Output the [x, y] coordinate of the center of the cell containing the given text.  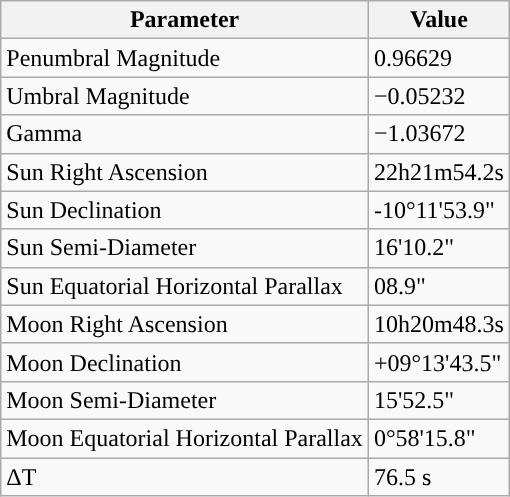
+09°13'43.5" [438, 362]
08.9" [438, 286]
0.96629 [438, 58]
ΔT [185, 477]
0°58'15.8" [438, 438]
22h21m54.2s [438, 172]
Moon Semi-Diameter [185, 400]
Sun Right Ascension [185, 172]
10h20m48.3s [438, 324]
Sun Declination [185, 210]
15'52.5" [438, 400]
Moon Right Ascension [185, 324]
Sun Equatorial Horizontal Parallax [185, 286]
Value [438, 20]
16'10.2" [438, 248]
−0.05232 [438, 96]
Gamma [185, 134]
Moon Declination [185, 362]
Umbral Magnitude [185, 96]
Moon Equatorial Horizontal Parallax [185, 438]
Penumbral Magnitude [185, 58]
Sun Semi-Diameter [185, 248]
76.5 s [438, 477]
−1.03672 [438, 134]
Parameter [185, 20]
-10°11'53.9" [438, 210]
